Return the [X, Y] coordinate for the center point of the cell that contains the specified text.  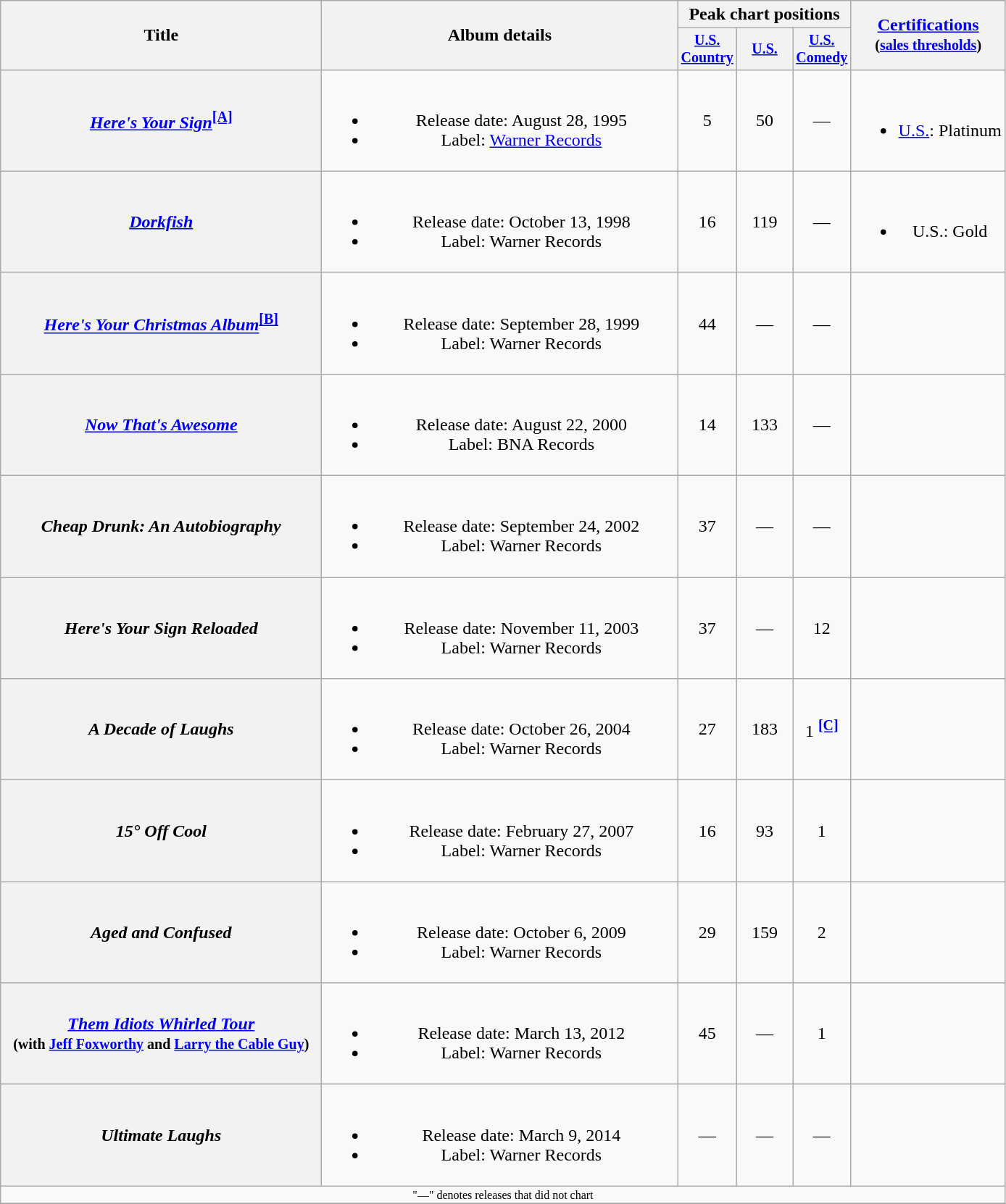
U.S.: Platinum [928, 120]
183 [765, 729]
44 [707, 323]
Release date: August 22, 2000Label: BNA Records [500, 425]
"—" denotes releases that did not chart [503, 1195]
Peak chart positions [764, 14]
U.S.: Gold [928, 222]
29 [707, 932]
Now That's Awesome [161, 425]
U.S. [765, 49]
Release date: February 27, 2007Label: Warner Records [500, 831]
Here's Your Sign[A] [161, 120]
133 [765, 425]
119 [765, 222]
15° Off Cool [161, 831]
14 [707, 425]
Title [161, 35]
Release date: October 6, 2009Label: Warner Records [500, 932]
Aged and Confused [161, 932]
Release date: March 13, 2012Label: Warner Records [500, 1034]
Certifications(sales thresholds) [928, 35]
Ultimate Laughs [161, 1135]
Release date: October 26, 2004Label: Warner Records [500, 729]
Them Idiots Whirled Tour(with Jeff Foxworthy and Larry the Cable Guy) [161, 1034]
Release date: November 11, 2003Label: Warner Records [500, 628]
U.S. Country [707, 49]
Release date: September 24, 2002Label: Warner Records [500, 527]
2 [822, 932]
Release date: September 28, 1999Label: Warner Records [500, 323]
93 [765, 831]
1 [C] [822, 729]
12 [822, 628]
27 [707, 729]
Release date: March 9, 2014Label: Warner Records [500, 1135]
159 [765, 932]
U.S. Comedy [822, 49]
Release date: October 13, 1998Label: Warner Records [500, 222]
5 [707, 120]
Album details [500, 35]
Cheap Drunk: An Autobiography [161, 527]
A Decade of Laughs [161, 729]
Here's Your Sign Reloaded [161, 628]
Here's Your Christmas Album[B] [161, 323]
45 [707, 1034]
Release date: August 28, 1995Label: Warner Records [500, 120]
50 [765, 120]
Dorkfish [161, 222]
